Find where the given text appears and provide that cell's center as [x, y] coordinate. 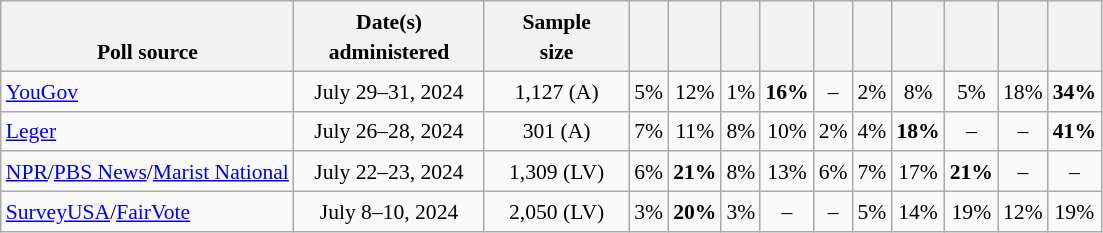
14% [918, 212]
July 8–10, 2024 [389, 212]
10% [786, 131]
July 22–23, 2024 [389, 172]
Date(s)administered [389, 36]
41% [1074, 131]
Poll source [148, 36]
July 26–28, 2024 [389, 131]
4% [872, 131]
NPR/PBS News/Marist National [148, 172]
1,309 (LV) [556, 172]
Leger [148, 131]
17% [918, 172]
July 29–31, 2024 [389, 91]
Samplesize [556, 36]
301 (A) [556, 131]
16% [786, 91]
20% [694, 212]
11% [694, 131]
1,127 (A) [556, 91]
13% [786, 172]
YouGov [148, 91]
2,050 (LV) [556, 212]
34% [1074, 91]
SurveyUSA/FairVote [148, 212]
1% [740, 91]
